Return (x, y) of the center of cell containing provided text 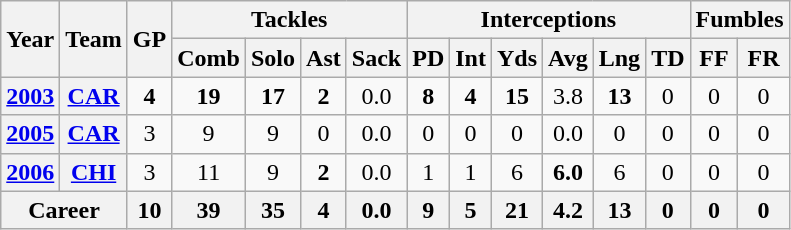
GP (149, 39)
Avg (568, 58)
3.8 (568, 96)
19 (209, 96)
35 (272, 210)
Interceptions (548, 20)
39 (209, 210)
6.0 (568, 172)
8 (428, 96)
Yds (516, 58)
15 (516, 96)
Tackles (290, 20)
FF (714, 58)
2006 (30, 172)
TD (668, 58)
5 (471, 210)
Sack (376, 58)
Solo (272, 58)
Comb (209, 58)
Ast (324, 58)
11 (209, 172)
Year (30, 39)
FR (764, 58)
Team (94, 39)
2005 (30, 134)
21 (516, 210)
Lng (619, 58)
10 (149, 210)
17 (272, 96)
Fumbles (740, 20)
Career (64, 210)
PD (428, 58)
2003 (30, 96)
Int (471, 58)
4.2 (568, 210)
CHI (94, 172)
